Return (x, y) of the center of cell containing provided text 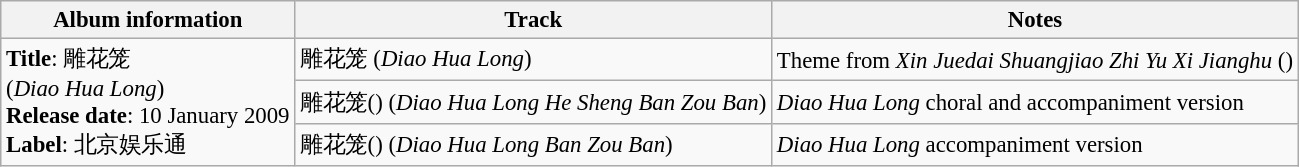
Theme from Xin Juedai Shuangjiao Zhi Yu Xi Jianghu () (1036, 60)
雕花笼() (Diao Hua Long Ban Zou Ban) (534, 146)
Notes (1036, 20)
雕花笼 (Diao Hua Long) (534, 60)
雕花笼() (Diao Hua Long He Sheng Ban Zou Ban) (534, 102)
Diao Hua Long choral and accompaniment version (1036, 102)
Diao Hua Long accompaniment version (1036, 146)
Album information (148, 20)
Track (534, 20)
Title: 雕花笼(Diao Hua Long)Release date: 10 January 2009Label: 北京娱乐通 (148, 103)
